Provide the (X, Y) coordinate of the cell's center where the given text is located.  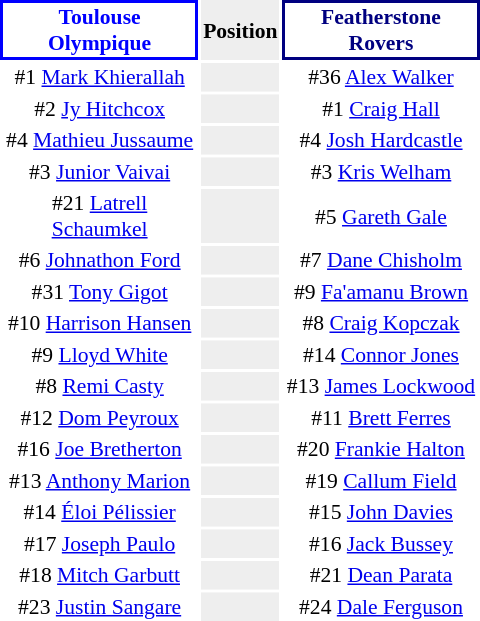
#21 Dean Parata (381, 575)
#5 Gareth Gale (381, 216)
#21 Latrell Schaumkel (100, 216)
#16 Jack Bussey (381, 544)
#12 Dom Peyroux (100, 418)
#16 Joe Bretherton (100, 449)
#8 Remi Casty (100, 386)
#9 Fa'amanu Brown (381, 292)
#24 Dale Ferguson (381, 606)
Position (240, 30)
#14 Connor Jones (381, 354)
#4 Mathieu Jussaume (100, 140)
#2 Jy Hitchcox (100, 108)
#19 Callum Field (381, 480)
Toulouse Olympique (100, 30)
#4 Josh Hardcastle (381, 140)
#15 John Davies (381, 512)
#36 Alex Walker (381, 77)
#7 Dane Chisholm (381, 260)
#1 Craig Hall (381, 108)
Featherstone Rovers (381, 30)
#14 Éloi Pélissier (100, 512)
#13 Anthony Marion (100, 480)
#17 Joseph Paulo (100, 544)
#1 Mark Khierallah (100, 77)
#31 Tony Gigot (100, 292)
#10 Harrison Hansen (100, 323)
#8 Craig Kopczak (381, 323)
#6 Johnathon Ford (100, 260)
#18 Mitch Garbutt (100, 575)
#23 Justin Sangare (100, 606)
#3 Junior Vaivai (100, 172)
#3 Kris Welham (381, 172)
#9 Lloyd White (100, 354)
#20 Frankie Halton (381, 449)
#11 Brett Ferres (381, 418)
#13 James Lockwood (381, 386)
